Determine the [x, y] coordinate at the center of the cell enclosing the given text.  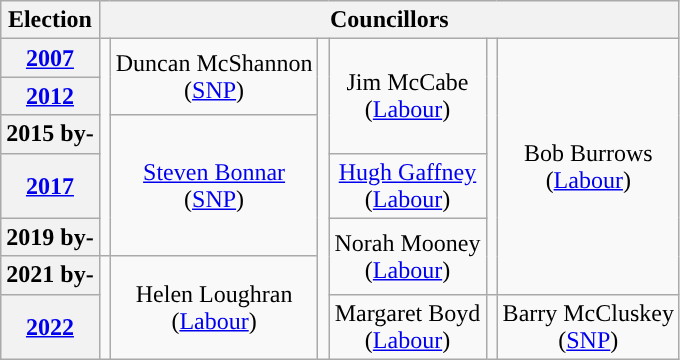
Margaret Boyd(Labour) [408, 326]
Barry McCluskey(SNP) [588, 326]
2017 [50, 186]
Councillors [389, 20]
2021 by- [50, 275]
2019 by- [50, 237]
Duncan McShannon(SNP) [214, 77]
2015 by- [50, 134]
Norah Mooney(Labour) [408, 256]
Hugh Gaffney(Labour) [408, 186]
2007 [50, 58]
Election [50, 20]
2012 [50, 96]
Helen Loughran(Labour) [214, 308]
Bob Burrows(Labour) [588, 166]
Jim McCabe(Labour) [408, 96]
Steven Bonnar(SNP) [214, 186]
2022 [50, 326]
